From the cell containing the given text, extract its center point as [X, Y] coordinate. 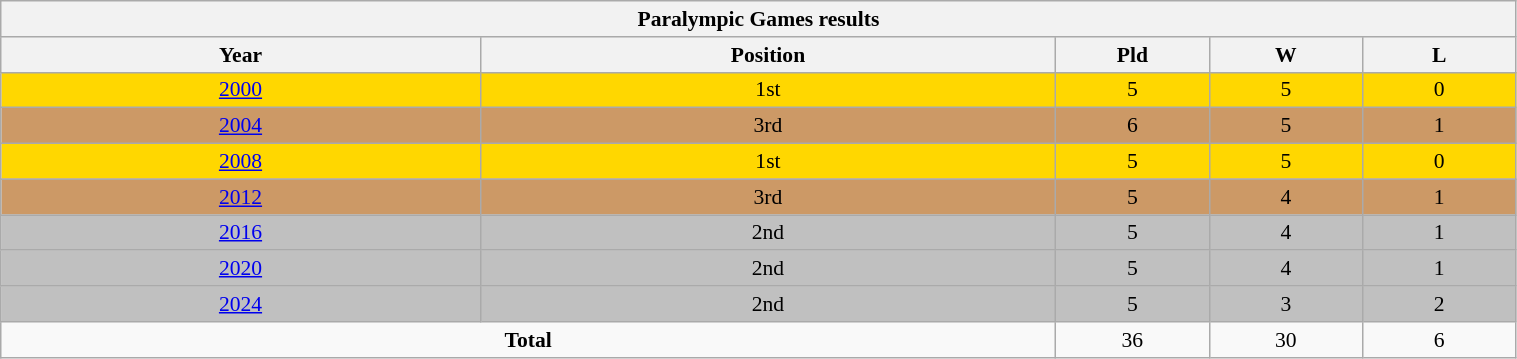
3 [1286, 304]
Paralympic Games results [758, 19]
L [1440, 55]
30 [1286, 340]
W [1286, 55]
Pld [1132, 55]
2000 [241, 90]
2012 [241, 197]
2024 [241, 304]
36 [1132, 340]
Position [768, 55]
Total [528, 340]
2 [1440, 304]
2004 [241, 126]
Year [241, 55]
2016 [241, 233]
2008 [241, 162]
2020 [241, 269]
